Output the [x, y] coordinate of the center of the cell containing the given text.  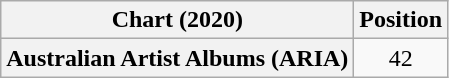
42 [401, 58]
Chart (2020) [178, 20]
Position [401, 20]
Australian Artist Albums (ARIA) [178, 58]
